Capture the cell that displays the provided text and extract its (X, Y) central coordinate. 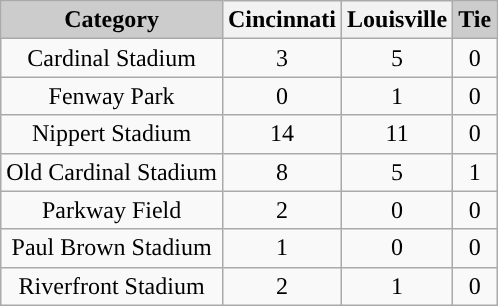
Category (112, 20)
Parkway Field (112, 210)
11 (398, 134)
Riverfront Stadium (112, 286)
Paul Brown Stadium (112, 248)
Cincinnati (282, 20)
Nippert Stadium (112, 134)
Louisville (398, 20)
Fenway Park (112, 96)
3 (282, 58)
Old Cardinal Stadium (112, 172)
Tie (475, 20)
14 (282, 134)
8 (282, 172)
Cardinal Stadium (112, 58)
